Search for the cell housing the specified text and yield its [X, Y] center coordinate. 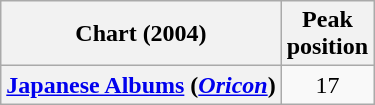
Peakposition [327, 34]
17 [327, 85]
Chart (2004) [141, 34]
Japanese Albums (Oricon) [141, 85]
